From the cell containing the given text, extract its center point as [x, y] coordinate. 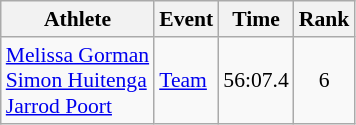
Athlete [78, 19]
Event [186, 19]
Team [186, 80]
56:07.4 [256, 80]
Time [256, 19]
Melissa GormanSimon HuitengaJarrod Poort [78, 80]
6 [324, 80]
Rank [324, 19]
